Return the (x, y) coordinate for the center point of the cell that contains the specified text.  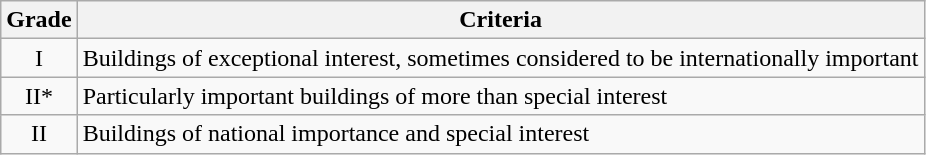
Particularly important buildings of more than special interest (500, 96)
Criteria (500, 20)
Buildings of exceptional interest, sometimes considered to be internationally important (500, 58)
II (39, 134)
Grade (39, 20)
II* (39, 96)
Buildings of national importance and special interest (500, 134)
I (39, 58)
